Scan for the cell matching the given text and deliver its (X, Y) coordinate at center. 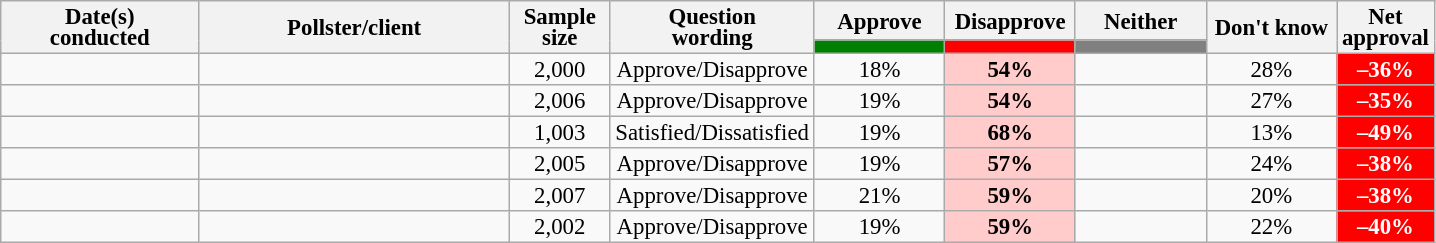
18% (880, 70)
2,005 (560, 164)
68% (1010, 133)
Sample size (560, 28)
2,007 (560, 196)
Disapprove (1010, 20)
24% (1272, 164)
59% (1010, 196)
Date(s)conducted (100, 28)
Don't know (1272, 28)
Questionwording (712, 28)
–36% (1386, 70)
–35% (1386, 101)
20% (1272, 196)
13% (1272, 133)
1,003 (560, 133)
Approve (880, 20)
21% (880, 196)
28% (1272, 70)
27% (1272, 101)
2,006 (560, 101)
Satisfied/Dissatisfied (712, 133)
Neither (1140, 20)
Net approval (1386, 28)
2,000 (560, 70)
Pollster/client (354, 28)
–49% (1386, 133)
57% (1010, 164)
